Scan for the cell matching the given text and deliver its (X, Y) coordinate at center. 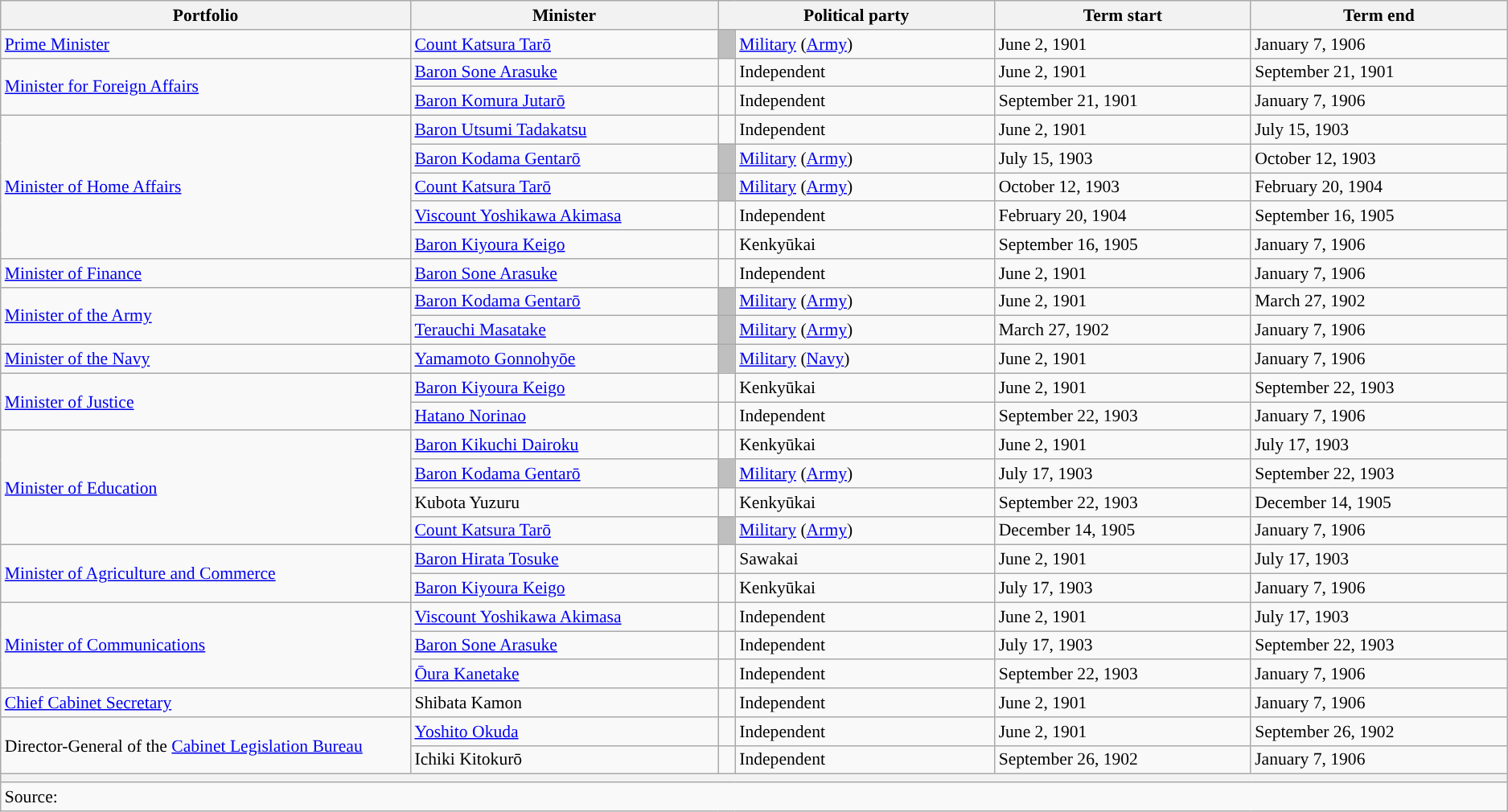
Minister of Home Affairs (206, 187)
Ōura Kanetake (564, 675)
Sawakai (865, 560)
Portfolio (206, 15)
Minister of Communications (206, 645)
Ichiki Kitokurō (564, 760)
Minister of Finance (206, 273)
Baron Hirata Tosuke (564, 560)
Shibata Kamon (564, 703)
Minister of Agriculture and Commerce (206, 574)
Prime Minister (206, 44)
Baron Kikuchi Dairoku (564, 445)
Director-General of the Cabinet Legislation Bureau (206, 746)
Chief Cabinet Secretary (206, 703)
Minister for Foreign Affairs (206, 87)
Baron Utsumi Tadakatsu (564, 130)
Yamamoto Gonnohyōe (564, 359)
Yoshito Okuda (564, 732)
Minister of the Navy (206, 359)
Minister of Justice (206, 402)
Minister of the Army (206, 315)
Term end (1379, 15)
Minister of Education (206, 488)
Hatano Norinao (564, 416)
Military (Navy) (865, 359)
Source: (754, 797)
Minister (564, 15)
Terauchi Masatake (564, 330)
Term start (1123, 15)
Kubota Yuzuru (564, 502)
Baron Komura Jutarō (564, 101)
Political party (857, 15)
